Capture the cell that displays the provided text and extract its [x, y] central coordinate. 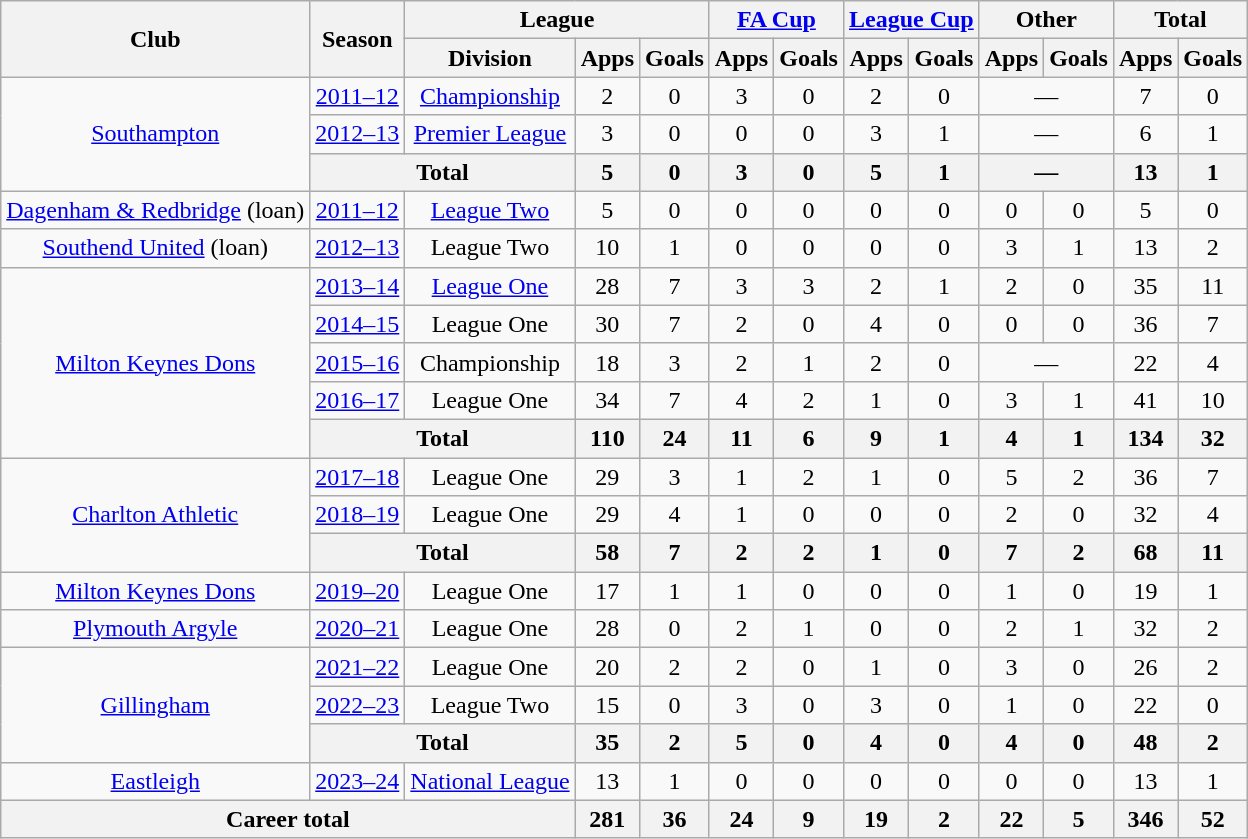
2022–23 [358, 705]
National League [490, 781]
Gillingham [156, 705]
34 [607, 400]
2014–15 [358, 324]
18 [607, 362]
15 [607, 705]
2017–18 [358, 477]
110 [607, 438]
30 [607, 324]
Southampton [156, 134]
Premier League [490, 134]
2020–21 [358, 629]
20 [607, 667]
26 [1145, 667]
FA Cup [776, 20]
41 [1145, 400]
2015–16 [358, 362]
2019–20 [358, 591]
346 [1145, 819]
Club [156, 39]
58 [607, 553]
Charlton Athletic [156, 515]
134 [1145, 438]
Other [1046, 20]
68 [1145, 553]
Dagenham & Redbridge (loan) [156, 210]
Plymouth Argyle [156, 629]
2021–22 [358, 667]
League [557, 20]
League Cup [911, 20]
48 [1145, 743]
Southend United (loan) [156, 248]
17 [607, 591]
Career total [288, 819]
2023–24 [358, 781]
Eastleigh [156, 781]
281 [607, 819]
Division [490, 58]
2018–19 [358, 515]
52 [1213, 819]
Season [358, 39]
2016–17 [358, 400]
2013–14 [358, 286]
